Return (x, y) of the center of cell containing provided text 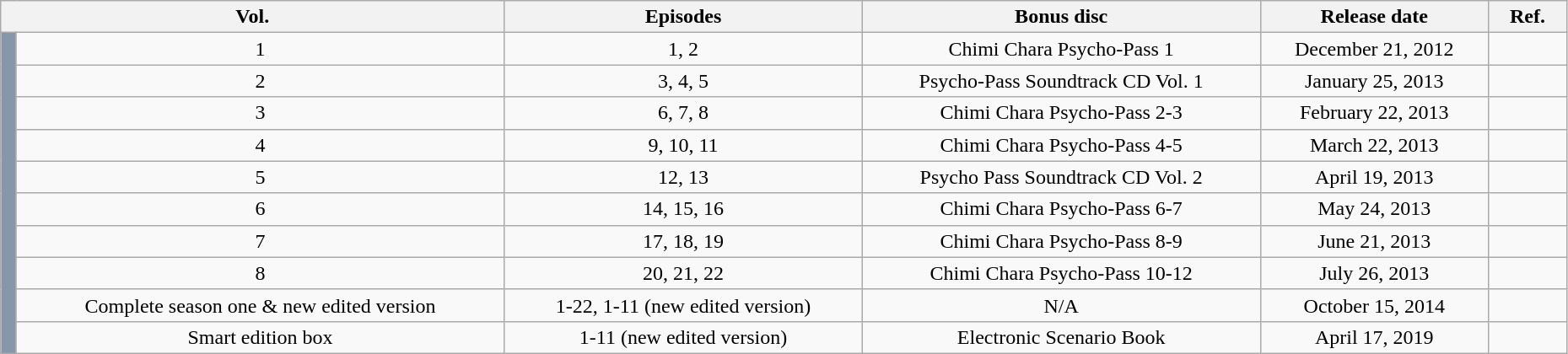
20, 21, 22 (683, 273)
1-22, 1-11 (new edited version) (683, 305)
9, 10, 11 (683, 145)
6, 7, 8 (683, 113)
Episodes (683, 17)
December 21, 2012 (1375, 49)
4 (260, 145)
2 (260, 81)
Chimi Chara Psycho-Pass 4-5 (1061, 145)
June 21, 2013 (1375, 241)
3, 4, 5 (683, 81)
1-11 (new edited version) (683, 337)
N/A (1061, 305)
Vol. (253, 17)
Chimi Chara Psycho-Pass 8-9 (1061, 241)
7 (260, 241)
8 (260, 273)
Chimi Chara Psycho-Pass 6-7 (1061, 209)
1, 2 (683, 49)
Chimi Chara Psycho-Pass 10-12 (1061, 273)
May 24, 2013 (1375, 209)
April 19, 2013 (1375, 177)
March 22, 2013 (1375, 145)
Psycho-Pass Soundtrack CD Vol. 1 (1061, 81)
1 (260, 49)
Psycho Pass Soundtrack CD Vol. 2 (1061, 177)
February 22, 2013 (1375, 113)
October 15, 2014 (1375, 305)
Release date (1375, 17)
January 25, 2013 (1375, 81)
5 (260, 177)
Complete season one & new edited version (260, 305)
3 (260, 113)
12, 13 (683, 177)
6 (260, 209)
17, 18, 19 (683, 241)
Electronic Scenario Book (1061, 337)
Ref. (1528, 17)
Smart edition box (260, 337)
April 17, 2019 (1375, 337)
Chimi Chara Psycho-Pass 2-3 (1061, 113)
July 26, 2013 (1375, 273)
14, 15, 16 (683, 209)
Bonus disc (1061, 17)
Chimi Chara Psycho-Pass 1 (1061, 49)
